Locate the cell with the specified text and output its (X, Y) center coordinate. 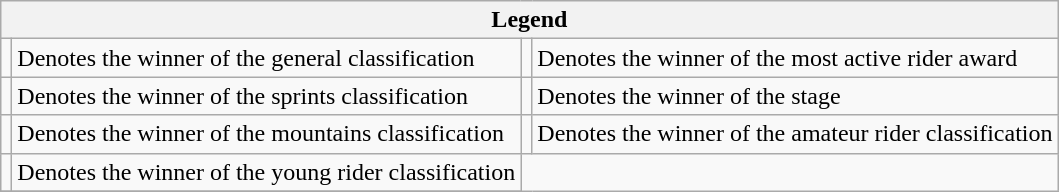
Denotes the winner of the general classification (266, 58)
Denotes the winner of the most active rider award (795, 58)
Legend (530, 20)
Denotes the winner of the amateur rider classification (795, 134)
Denotes the winner of the mountains classification (266, 134)
Denotes the winner of the sprints classification (266, 96)
Denotes the winner of the stage (795, 96)
Denotes the winner of the young rider classification (266, 172)
